Scan for the cell matching the given text and deliver its [x, y] coordinate at center. 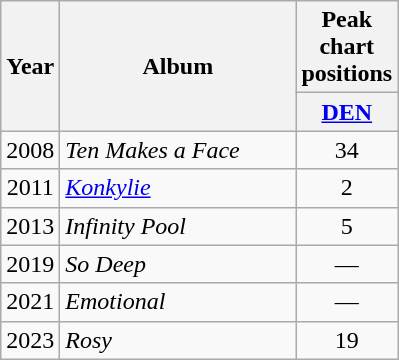
2019 [30, 264]
So Deep [178, 264]
DEN [347, 112]
Infinity Pool [178, 226]
2013 [30, 226]
Ten Makes a Face [178, 150]
2 [347, 188]
Emotional [178, 302]
2008 [30, 150]
2021 [30, 302]
2011 [30, 188]
5 [347, 226]
Year [30, 66]
Peak chart positions [347, 47]
34 [347, 150]
2023 [30, 340]
Konkylie [178, 188]
Album [178, 66]
Rosy [178, 340]
19 [347, 340]
